For the text-containing cell, return its midpoint in (X, Y) coordinate format. 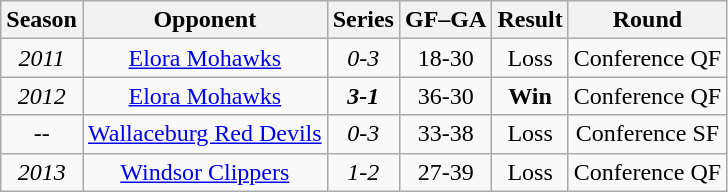
2013 (42, 172)
2012 (42, 96)
Round (647, 20)
-- (42, 134)
2011 (42, 58)
27-39 (445, 172)
Result (530, 20)
GF–GA (445, 20)
Conference SF (647, 134)
Win (530, 96)
36-30 (445, 96)
Season (42, 20)
1-2 (363, 172)
33-38 (445, 134)
3-1 (363, 96)
Wallaceburg Red Devils (204, 134)
18-30 (445, 58)
Series (363, 20)
Opponent (204, 20)
Windsor Clippers (204, 172)
